Search for the cell housing the specified text and yield its [x, y] center coordinate. 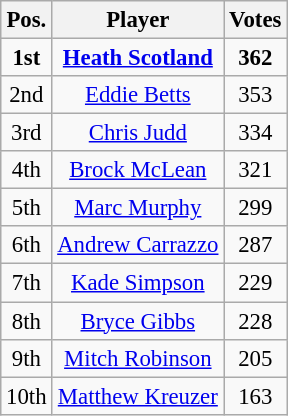
Chris Judd [138, 133]
6th [26, 245]
Kade Simpson [138, 283]
Matthew Kreuzer [138, 396]
Bryce Gibbs [138, 321]
10th [26, 396]
334 [256, 133]
321 [256, 170]
7th [26, 283]
205 [256, 358]
2nd [26, 95]
4th [26, 170]
9th [26, 358]
3rd [26, 133]
362 [256, 58]
8th [26, 321]
353 [256, 95]
Eddie Betts [138, 95]
163 [256, 396]
Pos. [26, 20]
Mitch Robinson [138, 358]
5th [26, 208]
Brock McLean [138, 170]
Heath Scotland [138, 58]
229 [256, 283]
228 [256, 321]
Votes [256, 20]
1st [26, 58]
287 [256, 245]
Player [138, 20]
Marc Murphy [138, 208]
299 [256, 208]
Andrew Carrazzo [138, 245]
